Capture the cell that displays the provided text and extract its (x, y) central coordinate. 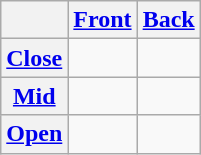
Back (168, 20)
Close (34, 58)
Mid (34, 96)
Open (34, 134)
Front (102, 20)
